For the text-containing cell, return its midpoint in (x, y) coordinate format. 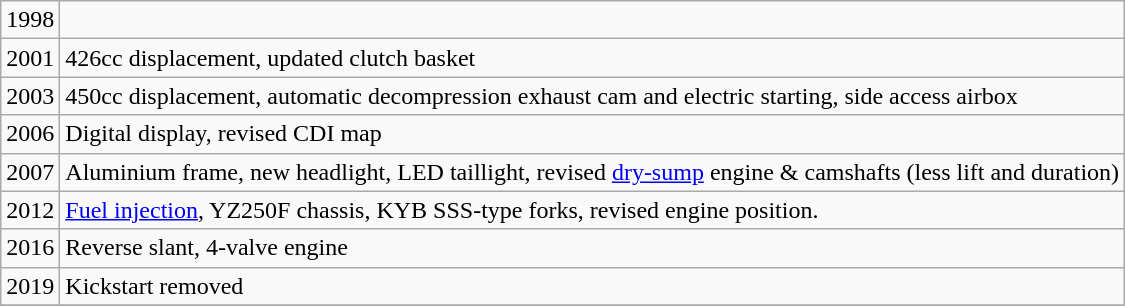
1998 (30, 20)
Fuel injection, YZ250F chassis, KYB SSS-type forks, revised engine position. (592, 210)
Reverse slant, 4-valve engine (592, 248)
2003 (30, 96)
2006 (30, 134)
2001 (30, 58)
Aluminium frame, new headlight, LED taillight, revised dry-sump engine & camshafts (less lift and duration) (592, 172)
2007 (30, 172)
2016 (30, 248)
426cc displacement, updated clutch basket (592, 58)
2019 (30, 286)
2012 (30, 210)
Kickstart removed (592, 286)
Digital display, revised CDI map (592, 134)
450cc displacement, automatic decompression exhaust cam and electric starting, side access airbox (592, 96)
